Output the [X, Y] coordinate of the center of the cell containing the given text.  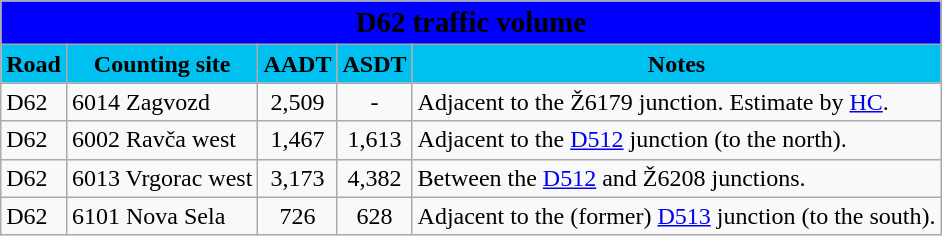
2,509 [298, 102]
6002 Ravča west [162, 140]
D62 traffic volume [471, 23]
3,173 [298, 178]
726 [298, 216]
4,382 [374, 178]
6014 Zagvozd [162, 102]
6101 Nova Sela [162, 216]
628 [374, 216]
Adjacent to the (former) D513 junction (to the south). [676, 216]
Notes [676, 64]
ASDT [374, 64]
1,613 [374, 140]
Adjacent to the Ž6179 junction. Estimate by HC. [676, 102]
Counting site [162, 64]
Road [34, 64]
- [374, 102]
6013 Vrgorac west [162, 178]
AADT [298, 64]
Adjacent to the D512 junction (to the north). [676, 140]
Between the D512 and Ž6208 junctions. [676, 178]
1,467 [298, 140]
